Provide the [X, Y] coordinate of the cell's center where the given text is located.  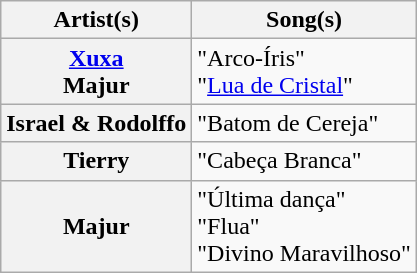
"Cabeça Branca" [304, 161]
Tierry [96, 161]
"Batom de Cereja" [304, 123]
Song(s) [304, 20]
XuxaMajur [96, 72]
Majur [96, 226]
Artist(s) [96, 20]
"Arco-Íris""Lua de Cristal" [304, 72]
Israel & Rodolffo [96, 123]
"Última dança""Flua""Divino Maravilhoso" [304, 226]
